Locate the cell with the specified text and output its (X, Y) center coordinate. 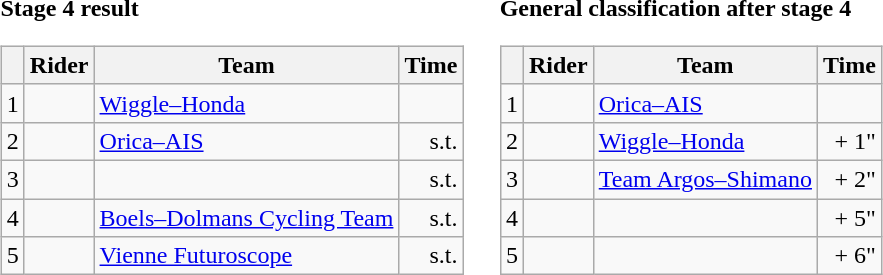
Boels–Dolmans Cycling Team (246, 217)
Team Argos–Shimano (705, 179)
+ 1" (849, 141)
+ 5" (849, 217)
+ 6" (849, 256)
Vienne Futuroscope (246, 256)
+ 2" (849, 179)
